Scan for the cell matching the given text and deliver its (X, Y) coordinate at center. 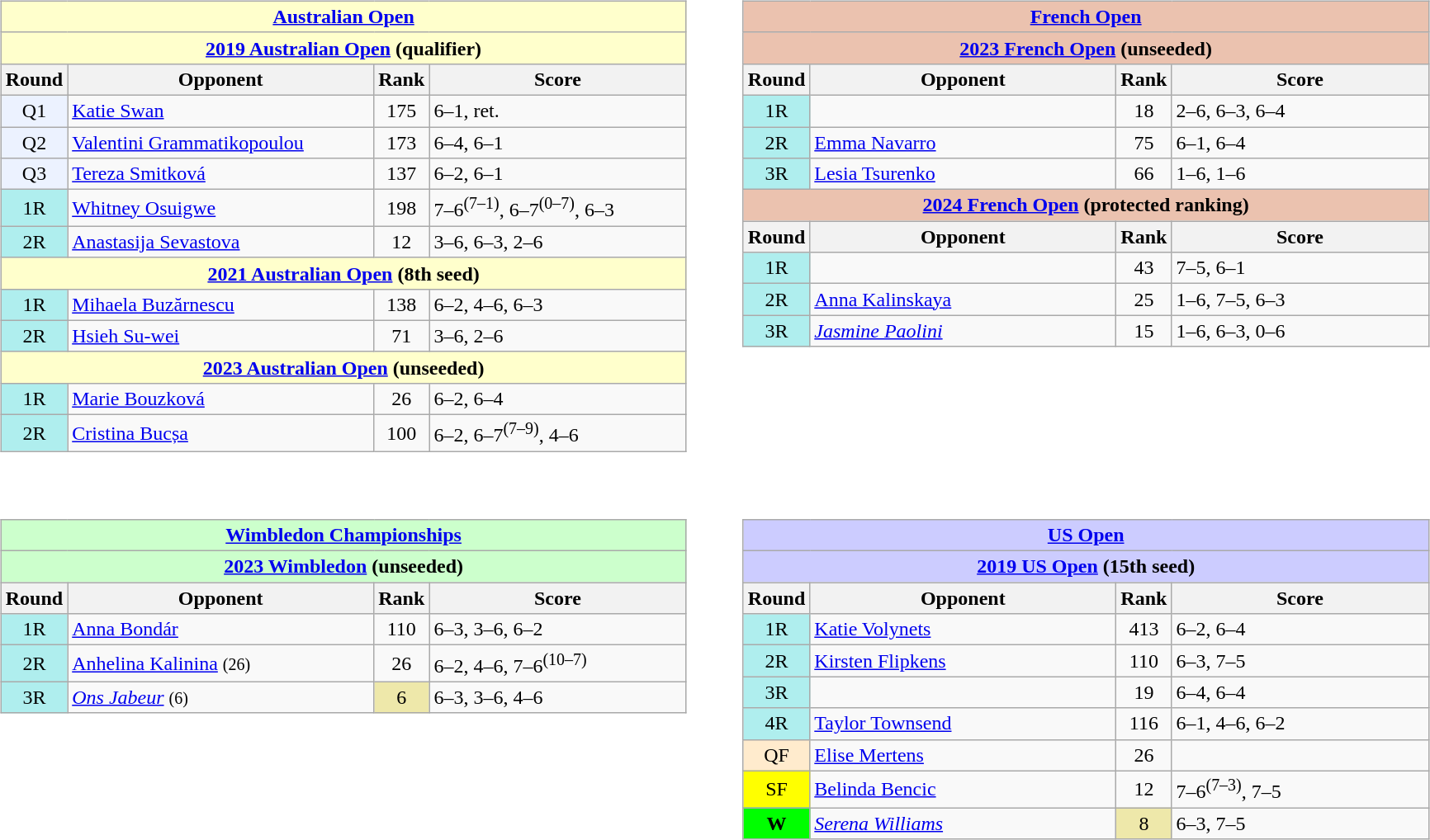
413 (1144, 630)
1–6, 1–6 (1300, 174)
Wimbledon Championships (343, 536)
3–6, 6–3, 2–6 (558, 242)
Whitney Osuigwe (221, 208)
Q2 (34, 143)
25 (1144, 300)
6–3, 3–6, 4–6 (558, 697)
15 (1144, 331)
Anastasija Sevastova (221, 242)
7–6(7–3), 7–5 (1300, 789)
2019 US Open (15th seed) (1086, 567)
75 (1144, 143)
Kirsten Flipkens (963, 661)
2019 Australian Open (qualifier) (343, 48)
SF (776, 789)
175 (401, 111)
6–2, 4–6, 7–6(10–7) (558, 663)
137 (401, 174)
6–2, 6–1 (558, 174)
Lesia Tsurenko (963, 174)
138 (401, 304)
7–5, 6–1 (1300, 268)
4R (776, 724)
8 (1144, 823)
2023 Australian Open (unseeded) (343, 367)
US Open (1086, 536)
7–6(7–1), 6–7(0–7), 6–3 (558, 208)
Belinda Bencic (963, 789)
3–6, 2–6 (558, 336)
2024 French Open (protected ranking) (1086, 205)
Q1 (34, 111)
43 (1144, 268)
6–2, 6–7(7–9), 4–6 (558, 434)
2021 Australian Open (8th seed) (343, 273)
Hsieh Su-wei (221, 336)
6–4, 6–1 (558, 143)
Q3 (34, 174)
Anna Bondár (221, 630)
116 (1144, 724)
6–1, 4–6, 6–2 (1300, 724)
Anna Kalinskaya (963, 300)
Emma Navarro (963, 143)
2–6, 6–3, 6–4 (1300, 111)
Ons Jabeur (6) (221, 697)
66 (1144, 174)
Mihaela Buzărnescu (221, 304)
Katie Swan (221, 111)
Tereza Smitková (221, 174)
71 (401, 336)
1–6, 6–3, 0–6 (1300, 331)
Taylor Townsend (963, 724)
Serena Williams (963, 823)
6–3, 3–6, 6–2 (558, 630)
19 (1144, 692)
Katie Volynets (963, 630)
Valentini Grammatikopoulou (221, 143)
1–6, 7–5, 6–3 (1300, 300)
Australian Open (343, 17)
2023 French Open (unseeded) (1086, 48)
6–1, ret. (558, 111)
173 (401, 143)
6 (401, 697)
6–2, 4–6, 6–3 (558, 304)
100 (401, 434)
6–4, 6–4 (1300, 692)
2023 Wimbledon (unseeded) (343, 567)
Marie Bouzková (221, 399)
Anhelina Kalinina (26) (221, 663)
W (776, 823)
Elise Mertens (963, 755)
French Open (1086, 17)
18 (1144, 111)
198 (401, 208)
Cristina Bucșa (221, 434)
Jasmine Paolini (963, 331)
QF (776, 755)
6–1, 6–4 (1300, 143)
